Extract the [X, Y] coordinate from the center of the cell holding the provided text.  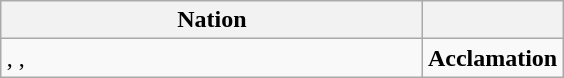
, , [212, 58]
Acclamation [492, 58]
Nation [212, 20]
